Determine the (X, Y) coordinate at the center of the cell enclosing the given text.  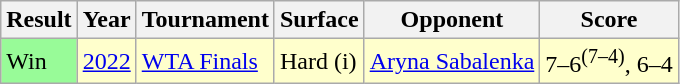
Aryna Sabalenka (452, 62)
Year (106, 20)
2022 (106, 62)
Result (39, 20)
Opponent (452, 20)
WTA Finals (205, 62)
7–6(7–4), 6–4 (609, 62)
Surface (319, 20)
Tournament (205, 20)
Score (609, 20)
Hard (i) (319, 62)
Win (39, 62)
